Return the (X, Y) coordinate for the center point of the cell that contains the specified text.  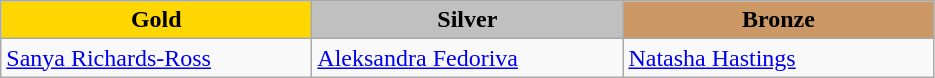
Sanya Richards-Ross (156, 58)
Natasha Hastings (778, 58)
Aleksandra Fedoriva (468, 58)
Gold (156, 20)
Silver (468, 20)
Bronze (778, 20)
